Capture the cell that displays the provided text and extract its (X, Y) central coordinate. 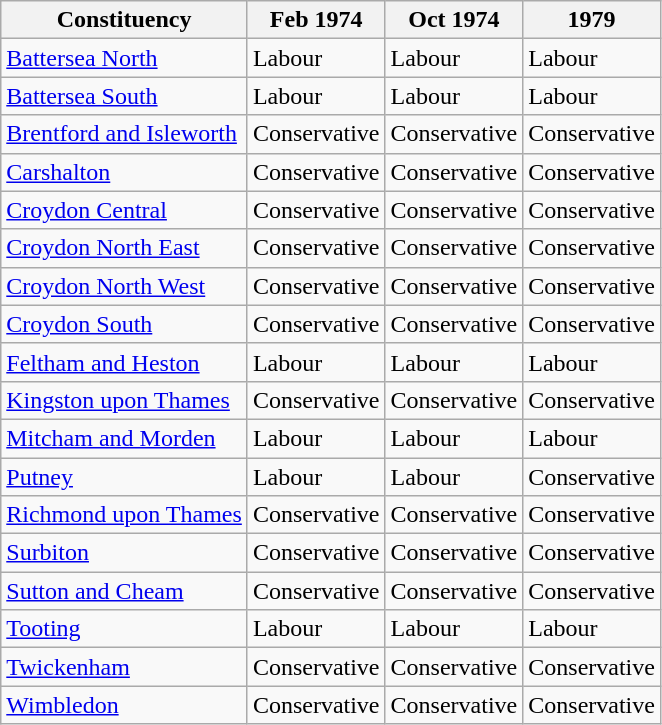
Oct 1974 (454, 20)
Tooting (124, 629)
Brentford and Isleworth (124, 134)
Croydon North West (124, 286)
Richmond upon Thames (124, 515)
1979 (592, 20)
Kingston upon Thames (124, 400)
Wimbledon (124, 705)
Mitcham and Morden (124, 438)
Twickenham (124, 667)
Croydon North East (124, 248)
Putney (124, 477)
Carshalton (124, 172)
Feltham and Heston (124, 362)
Croydon Central (124, 210)
Constituency (124, 20)
Croydon South (124, 324)
Feb 1974 (316, 20)
Sutton and Cheam (124, 591)
Battersea South (124, 96)
Surbiton (124, 553)
Battersea North (124, 58)
